Capture the cell that displays the provided text and extract its [X, Y] central coordinate. 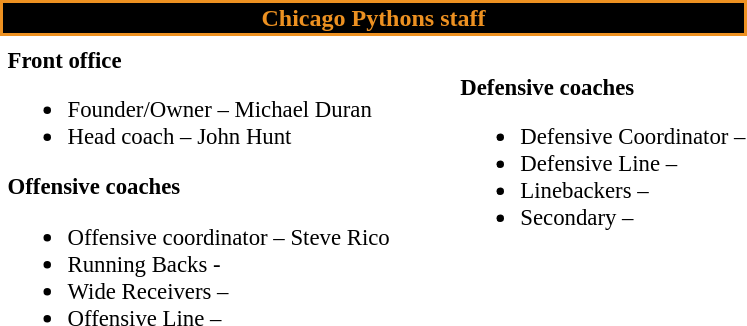
Chicago Pythons staff [374, 18]
